Output the [X, Y] coordinate of the center of the cell containing the given text.  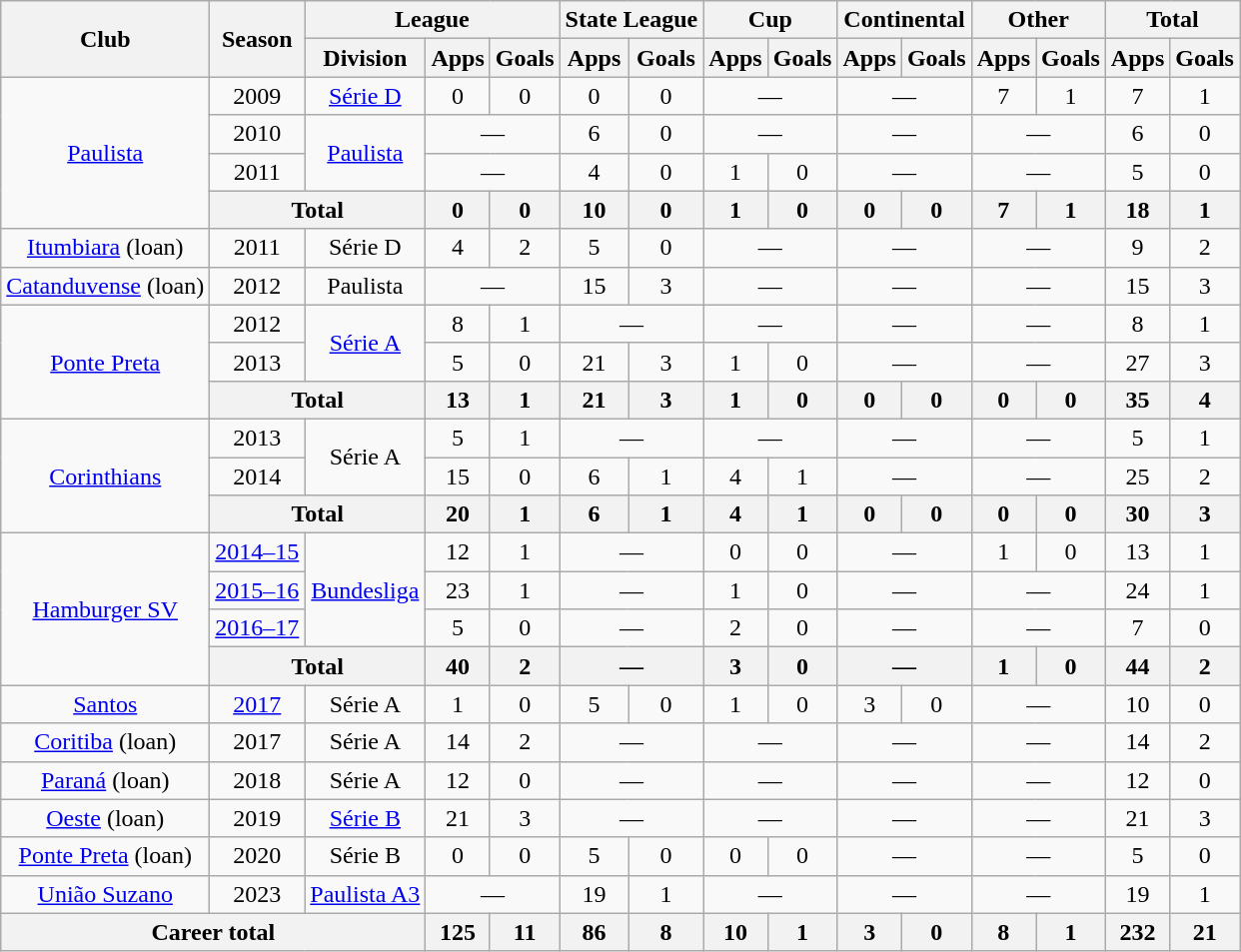
20 [458, 514]
2023 [258, 894]
Hamburger SV [106, 609]
44 [1137, 666]
Career total [214, 932]
27 [1137, 362]
Itumbiara (loan) [106, 248]
2010 [258, 134]
Bundesliga [366, 590]
League [432, 20]
Coritiba (loan) [106, 742]
Paulista A3 [366, 894]
União Suzano [106, 894]
24 [1137, 590]
Continental [904, 20]
Paraná (loan) [106, 780]
Ponte Preta (loan) [106, 856]
125 [458, 932]
35 [1137, 400]
2009 [258, 96]
25 [1137, 476]
18 [1137, 210]
Catanduvense (loan) [106, 286]
Ponte Preta [106, 362]
2019 [258, 818]
Division [366, 58]
Cup [770, 20]
86 [594, 932]
30 [1137, 514]
2015–16 [258, 590]
40 [458, 666]
11 [525, 932]
Season [258, 39]
Other [1038, 20]
2020 [258, 856]
9 [1137, 248]
2014 [258, 476]
2014–15 [258, 552]
23 [458, 590]
2018 [258, 780]
State League [631, 20]
Oeste (loan) [106, 818]
Club [106, 39]
Corinthians [106, 476]
2016–17 [258, 628]
Santos [106, 704]
232 [1137, 932]
